From the cell containing the given text, extract its center point as (x, y) coordinate. 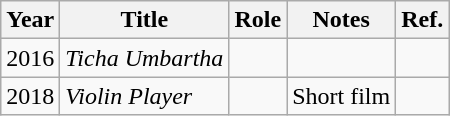
Violin Player (144, 96)
Role (258, 20)
2016 (30, 58)
Title (144, 20)
Short film (342, 96)
2018 (30, 96)
Ref. (422, 20)
Notes (342, 20)
Year (30, 20)
Ticha Umbartha (144, 58)
